Find where the given text appears and provide that cell's center as [x, y] coordinate. 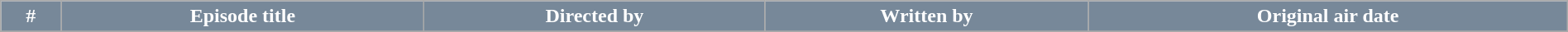
Directed by [595, 16]
Original air date [1328, 16]
Episode title [243, 16]
# [31, 16]
Written by [926, 16]
